Pinpoint the cell where the given text exists, returning its (x, y) midpoint coordinate. 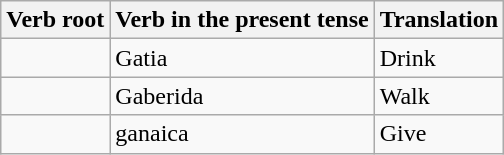
Drink (438, 58)
Translation (438, 20)
Give (438, 134)
Gaberida (242, 96)
Verb root (56, 20)
Walk (438, 96)
ganaica (242, 134)
Gatia (242, 58)
Verb in the present tense (242, 20)
